Output the [x, y] coordinate of the center of the cell containing the given text.  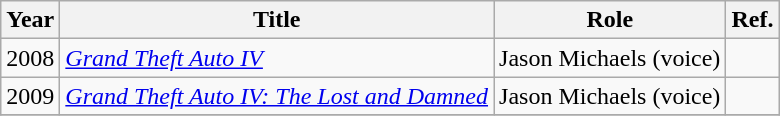
Role [610, 20]
2008 [30, 58]
Grand Theft Auto IV [277, 58]
Ref. [752, 20]
Title [277, 20]
Grand Theft Auto IV: The Lost and Damned [277, 96]
Year [30, 20]
2009 [30, 96]
